From the cell containing the given text, extract its center point as (X, Y) coordinate. 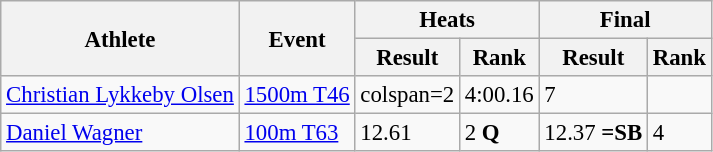
colspan=2 (407, 95)
Athlete (120, 38)
Christian Lykkeby Olsen (120, 95)
2 Q (499, 133)
7 (593, 95)
12.37 =SB (593, 133)
Final (625, 20)
Event (297, 38)
Heats (447, 20)
4 (679, 133)
4:00.16 (499, 95)
100m T63 (297, 133)
12.61 (407, 133)
Daniel Wagner (120, 133)
1500m T46 (297, 95)
